Return (x, y) of the center of cell containing provided text 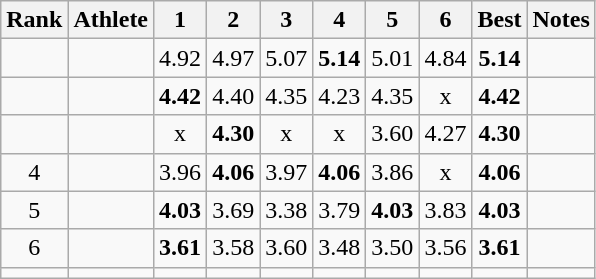
1 (180, 20)
Rank (34, 20)
3.96 (180, 172)
3.86 (392, 172)
3.48 (340, 248)
3 (286, 20)
5.07 (286, 58)
4.97 (234, 58)
Notes (561, 20)
3.79 (340, 210)
Best (500, 20)
3.97 (286, 172)
4.27 (446, 134)
3.56 (446, 248)
3.38 (286, 210)
3.69 (234, 210)
3.83 (446, 210)
5.01 (392, 58)
2 (234, 20)
4.84 (446, 58)
4.92 (180, 58)
3.58 (234, 248)
3.50 (392, 248)
4.23 (340, 96)
4.40 (234, 96)
Athlete (111, 20)
